Detect which cell encompasses the target text, then output its [X, Y] center coordinate. 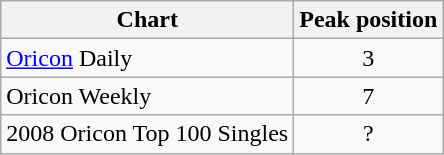
2008 Oricon Top 100 Singles [148, 134]
Oricon Daily [148, 58]
7 [368, 96]
3 [368, 58]
Oricon Weekly [148, 96]
Peak position [368, 20]
? [368, 134]
Chart [148, 20]
